Search for the cell housing the specified text and yield its [x, y] center coordinate. 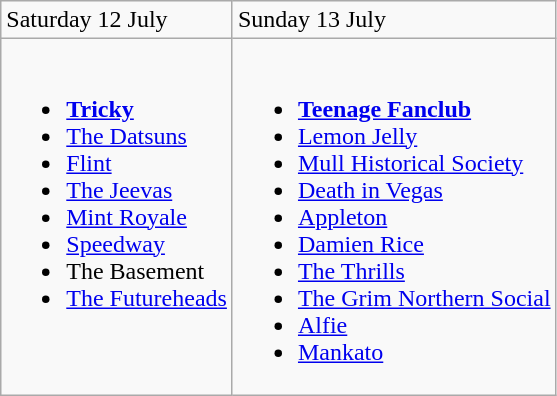
Saturday 12 July [117, 20]
Teenage FanclubLemon JellyMull Historical SocietyDeath in VegasAppletonDamien RiceThe ThrillsThe Grim Northern SocialAlfieMankato [394, 217]
Sunday 13 July [394, 20]
TrickyThe DatsunsFlintThe JeevasMint RoyaleSpeedwayThe BasementThe Futureheads [117, 217]
